Determine the [x, y] coordinate at the center of the cell enclosing the given text.  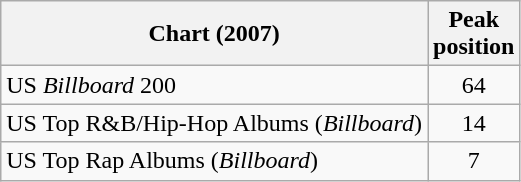
US Billboard 200 [214, 85]
14 [474, 123]
US Top R&B/Hip-Hop Albums (Billboard) [214, 123]
64 [474, 85]
7 [474, 161]
Peakposition [474, 34]
Chart (2007) [214, 34]
US Top Rap Albums (Billboard) [214, 161]
